Locate the cell with the specified text and output its (X, Y) center coordinate. 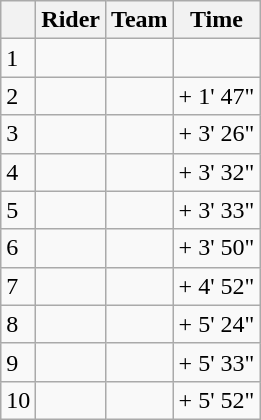
+ 3' 50" (216, 248)
Team (140, 20)
1 (18, 58)
+ 5' 33" (216, 362)
+ 4' 52" (216, 286)
10 (18, 400)
3 (18, 134)
5 (18, 210)
4 (18, 172)
+ 3' 26" (216, 134)
8 (18, 324)
+ 5' 52" (216, 400)
6 (18, 248)
+ 3' 32" (216, 172)
+ 5' 24" (216, 324)
+ 1' 47" (216, 96)
7 (18, 286)
2 (18, 96)
9 (18, 362)
Rider (71, 20)
Time (216, 20)
+ 3' 33" (216, 210)
